Pinpoint the cell where the given text exists, returning its [X, Y] midpoint coordinate. 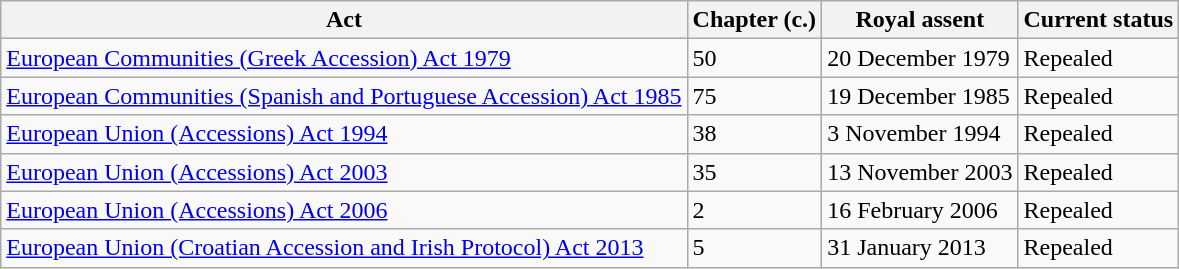
Chapter (c.) [754, 20]
75 [754, 96]
31 January 2013 [920, 248]
Act [344, 20]
35 [754, 172]
19 December 1985 [920, 96]
50 [754, 58]
3 November 1994 [920, 134]
European Communities (Spanish and Portuguese Accession) Act 1985 [344, 96]
Current status [1098, 20]
13 November 2003 [920, 172]
20 December 1979 [920, 58]
38 [754, 134]
European Union (Croatian Accession and Irish Protocol) Act 2013 [344, 248]
European Union (Accessions) Act 2006 [344, 210]
European Union (Accessions) Act 1994 [344, 134]
Royal assent [920, 20]
5 [754, 248]
European Union (Accessions) Act 2003 [344, 172]
16 February 2006 [920, 210]
European Communities (Greek Accession) Act 1979 [344, 58]
2 [754, 210]
